From the cell containing the given text, extract its center point as (x, y) coordinate. 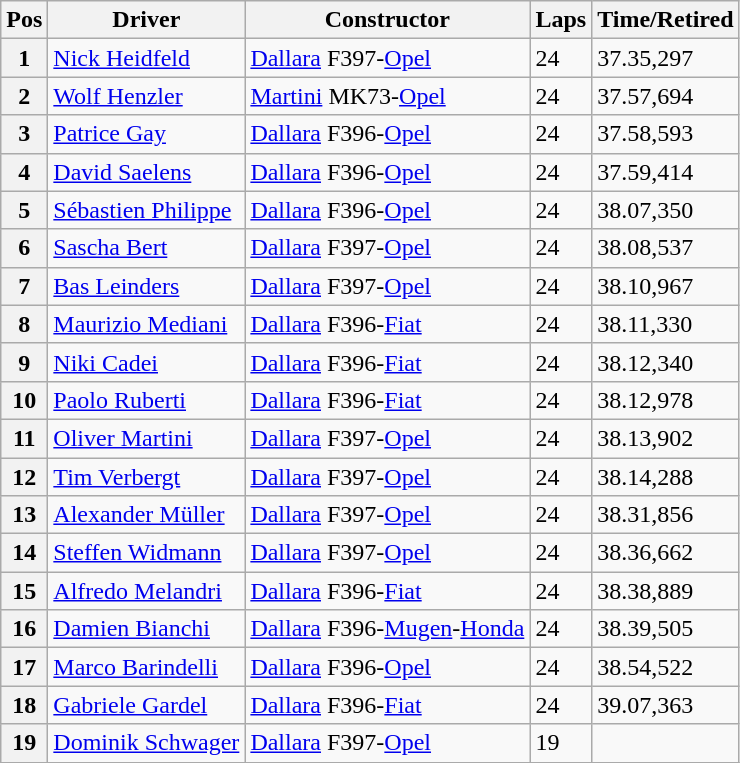
Patrice Gay (146, 134)
1 (24, 58)
Driver (146, 20)
37.35,297 (666, 58)
Sascha Bert (146, 248)
Sébastien Philippe (146, 210)
17 (24, 667)
David Saelens (146, 172)
9 (24, 362)
14 (24, 553)
Nick Heidfeld (146, 58)
38.07,350 (666, 210)
38.12,978 (666, 400)
4 (24, 172)
11 (24, 438)
38.08,537 (666, 248)
Niki Cadei (146, 362)
38.38,889 (666, 591)
38.13,902 (666, 438)
10 (24, 400)
Wolf Henzler (146, 96)
Dominik Schwager (146, 743)
Steffen Widmann (146, 553)
38.36,662 (666, 553)
12 (24, 477)
39.07,363 (666, 705)
38.54,522 (666, 667)
38.10,967 (666, 286)
Time/Retired (666, 20)
13 (24, 515)
Bas Leinders (146, 286)
Alfredo Melandri (146, 591)
Martini MK73-Opel (388, 96)
Laps (561, 20)
37.58,593 (666, 134)
37.57,694 (666, 96)
Gabriele Gardel (146, 705)
37.59,414 (666, 172)
18 (24, 705)
5 (24, 210)
Maurizio Mediani (146, 324)
Alexander Müller (146, 515)
Dallara F396-Mugen-Honda (388, 629)
7 (24, 286)
38.14,288 (666, 477)
Pos (24, 20)
15 (24, 591)
Paolo Ruberti (146, 400)
3 (24, 134)
2 (24, 96)
Oliver Martini (146, 438)
8 (24, 324)
38.31,856 (666, 515)
6 (24, 248)
38.39,505 (666, 629)
Tim Verbergt (146, 477)
Damien Bianchi (146, 629)
38.12,340 (666, 362)
16 (24, 629)
Marco Barindelli (146, 667)
Constructor (388, 20)
38.11,330 (666, 324)
